Identify which cell holds the provided text, then report its (X, Y) central coordinate. 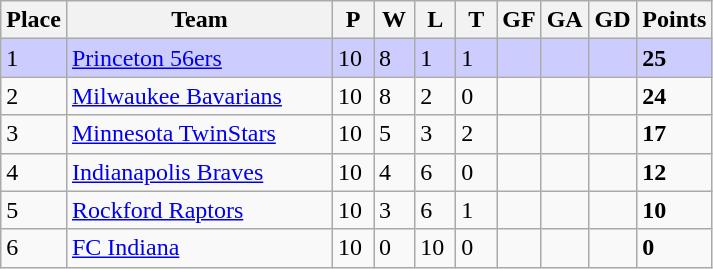
GA (564, 20)
GD (612, 20)
Minnesota TwinStars (199, 134)
Points (674, 20)
Princeton 56ers (199, 58)
P (354, 20)
12 (674, 172)
T (476, 20)
L (436, 20)
Team (199, 20)
17 (674, 134)
25 (674, 58)
Rockford Raptors (199, 210)
Milwaukee Bavarians (199, 96)
24 (674, 96)
FC Indiana (199, 248)
GF (519, 20)
W (394, 20)
Place (34, 20)
Indianapolis Braves (199, 172)
